Locate the cell with the specified text and output its (X, Y) center coordinate. 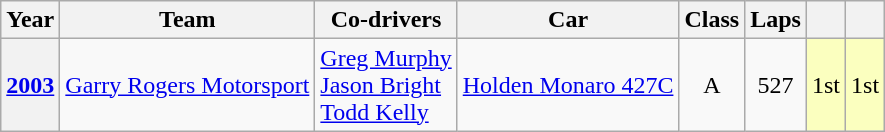
Year (30, 20)
527 (776, 85)
Team (188, 20)
Car (568, 20)
2003 (30, 85)
A (712, 85)
Co-drivers (386, 20)
Garry Rogers Motorsport (188, 85)
Greg Murphy Jason Bright Todd Kelly (386, 85)
Laps (776, 20)
Holden Monaro 427C (568, 85)
Class (712, 20)
